Return the (X, Y) coordinate for the center point of the cell that contains the specified text.  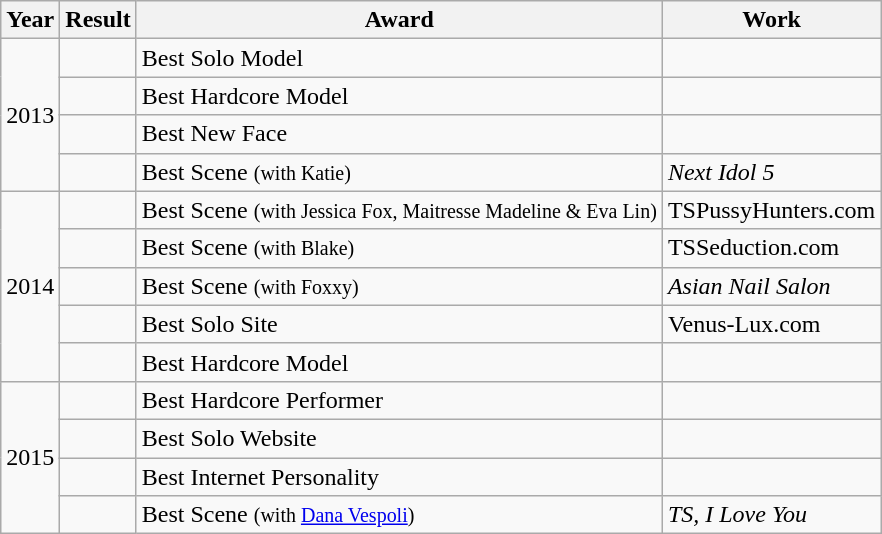
Best New Face (399, 134)
Best Scene (with Jessica Fox, Maitresse Madeline & Eva Lin) (399, 210)
2015 (30, 457)
Best Scene (with Foxxy) (399, 286)
Result (98, 20)
Year (30, 20)
Best Hardcore Performer (399, 400)
Best Internet Personality (399, 477)
Best Solo Model (399, 58)
2013 (30, 115)
Venus-Lux.com (771, 324)
Award (399, 20)
Next Idol 5 (771, 172)
Asian Nail Salon (771, 286)
Best Solo Website (399, 438)
TS, I Love You (771, 515)
TSSeduction.com (771, 248)
Best Scene (with Blake) (399, 248)
Best Solo Site (399, 324)
Work (771, 20)
TSPussyHunters.com (771, 210)
2014 (30, 286)
Best Scene (with Katie) (399, 172)
Best Scene (with Dana Vespoli) (399, 515)
